Extract the [x, y] coordinate from the center of the cell holding the provided text.  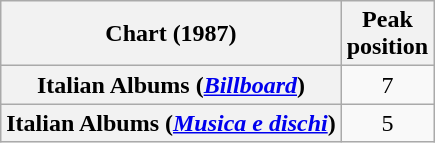
Chart (1987) [171, 34]
7 [387, 85]
Peakposition [387, 34]
5 [387, 123]
Italian Albums (Billboard) [171, 85]
Italian Albums (Musica e dischi) [171, 123]
